Output the (X, Y) coordinate of the center of the cell containing the given text.  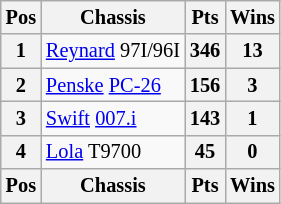
Penske PC-26 (113, 85)
2 (21, 85)
Reynard 97I/96I (113, 51)
156 (205, 85)
4 (21, 152)
143 (205, 118)
13 (252, 51)
Lola T9700 (113, 152)
0 (252, 152)
Swift 007.i (113, 118)
346 (205, 51)
45 (205, 152)
